Return [x, y] of the center of cell containing provided text 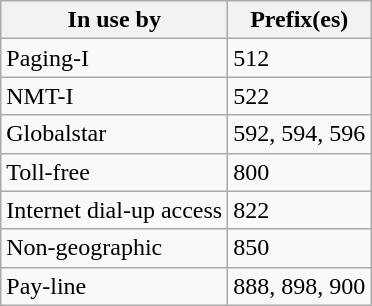
Paging-I [114, 58]
822 [300, 210]
Pay-line [114, 286]
800 [300, 172]
In use by [114, 20]
512 [300, 58]
Globalstar [114, 134]
522 [300, 96]
592, 594, 596 [300, 134]
888, 898, 900 [300, 286]
Prefix(es) [300, 20]
NMT-I [114, 96]
850 [300, 248]
Toll-free [114, 172]
Internet dial-up access [114, 210]
Non-geographic [114, 248]
